Provide the (X, Y) coordinate of the cell's center where the given text is located.  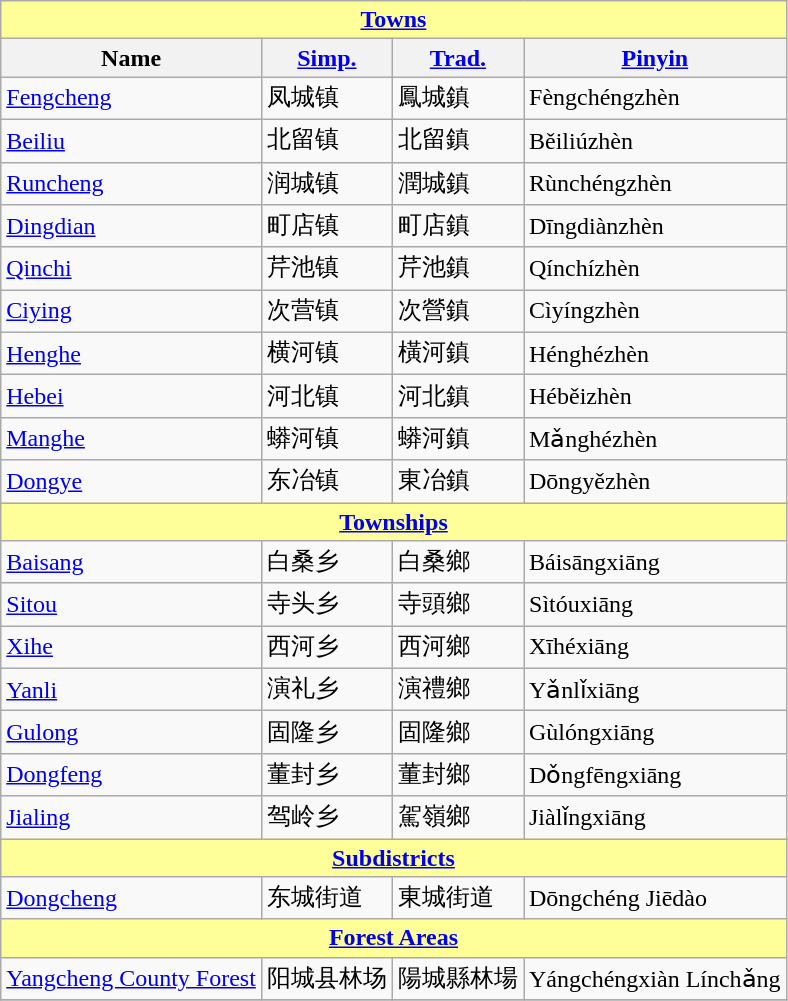
Manghe (132, 438)
Hebei (132, 396)
董封乡 (326, 774)
Dingdian (132, 226)
Dongye (132, 482)
横河镇 (326, 354)
演禮鄉 (458, 690)
Héběizhèn (656, 396)
東冶鎮 (458, 482)
河北镇 (326, 396)
北留镇 (326, 140)
Mǎnghézhèn (656, 438)
Xihe (132, 648)
Báisāngxiāng (656, 562)
Běiliúzhèn (656, 140)
町店鎮 (458, 226)
Xīhéxiāng (656, 648)
演礼乡 (326, 690)
町店镇 (326, 226)
白桑鄉 (458, 562)
固隆鄉 (458, 732)
Dōngchéng Jiēdào (656, 898)
Runcheng (132, 184)
固隆乡 (326, 732)
董封鄉 (458, 774)
驾岭乡 (326, 818)
東城街道 (458, 898)
润城镇 (326, 184)
Jialing (132, 818)
Ciying (132, 312)
Gulong (132, 732)
芹池镇 (326, 268)
Pinyin (656, 58)
东冶镇 (326, 482)
Dǒngfēngxiāng (656, 774)
次營鎮 (458, 312)
潤城鎮 (458, 184)
芹池鎮 (458, 268)
西河鄉 (458, 648)
Forest Areas (394, 938)
Sitou (132, 604)
Dīngdiànzhèn (656, 226)
北留鎮 (458, 140)
Sìtóuxiāng (656, 604)
橫河鎮 (458, 354)
Trad. (458, 58)
Name (132, 58)
白桑乡 (326, 562)
Henghe (132, 354)
河北鎮 (458, 396)
Beiliu (132, 140)
Dōngyězhèn (656, 482)
陽城縣林場 (458, 978)
Qínchízhèn (656, 268)
阳城县林场 (326, 978)
駕嶺鄉 (458, 818)
东城街道 (326, 898)
Yangcheng County Forest (132, 978)
Baisang (132, 562)
Yǎnlǐxiāng (656, 690)
Simp. (326, 58)
Dongfeng (132, 774)
Townships (394, 521)
Fèngchéngzhèn (656, 98)
Subdistricts (394, 857)
次营镇 (326, 312)
Rùnchéngzhèn (656, 184)
Dongcheng (132, 898)
寺頭鄉 (458, 604)
Hénghézhèn (656, 354)
Jiàlǐngxiāng (656, 818)
蟒河鎮 (458, 438)
Gùlóngxiāng (656, 732)
Yángchéngxiàn Línchǎng (656, 978)
Yanli (132, 690)
Qinchi (132, 268)
Fengcheng (132, 98)
蟒河镇 (326, 438)
Towns (394, 20)
Cìyíngzhèn (656, 312)
西河乡 (326, 648)
凤城镇 (326, 98)
寺头乡 (326, 604)
鳳城鎮 (458, 98)
